Return the [x, y] coordinate for the center point of the cell that contains the specified text.  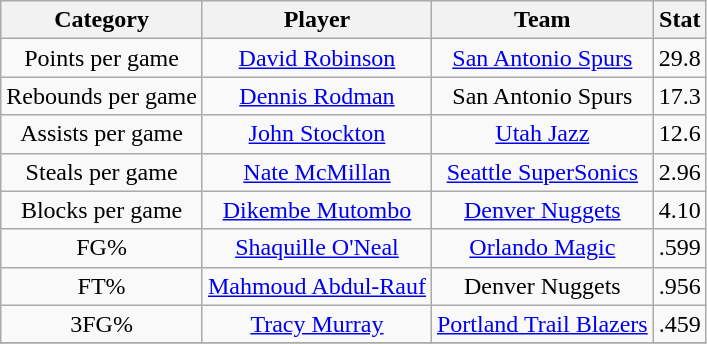
29.8 [680, 58]
12.6 [680, 134]
Steals per game [102, 172]
Nate McMillan [316, 172]
Shaquille O'Neal [316, 248]
.956 [680, 286]
Assists per game [102, 134]
David Robinson [316, 58]
Category [102, 20]
John Stockton [316, 134]
3FG% [102, 324]
Stat [680, 20]
Dennis Rodman [316, 96]
FT% [102, 286]
.599 [680, 248]
Dikembe Mutombo [316, 210]
.459 [680, 324]
FG% [102, 248]
17.3 [680, 96]
Utah Jazz [542, 134]
Player [316, 20]
Mahmoud Abdul-Rauf [316, 286]
Points per game [102, 58]
Blocks per game [102, 210]
2.96 [680, 172]
4.10 [680, 210]
Tracy Murray [316, 324]
Rebounds per game [102, 96]
Team [542, 20]
Orlando Magic [542, 248]
Seattle SuperSonics [542, 172]
Portland Trail Blazers [542, 324]
